Scan for the cell matching the given text and deliver its (x, y) coordinate at center. 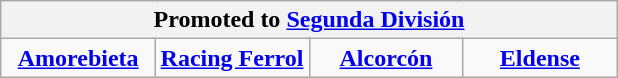
Racing Ferrol (232, 58)
Amorebieta (78, 58)
Promoted to Segunda División (309, 20)
Eldense (540, 58)
Alcorcón (386, 58)
